Scan for the cell matching the given text and deliver its (x, y) coordinate at center. 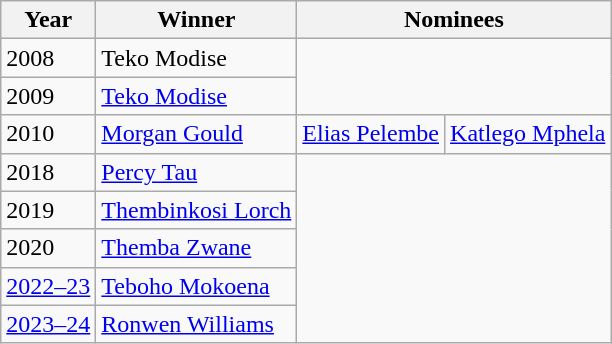
Teboho Mokoena (196, 286)
2009 (48, 96)
2010 (48, 134)
Thembinkosi Lorch (196, 210)
Ronwen Williams (196, 324)
Katlego Mphela (528, 134)
Morgan Gould (196, 134)
Winner (196, 20)
Percy Tau (196, 172)
Nominees (454, 20)
2019 (48, 210)
2023–24 (48, 324)
Elias Pelembe (371, 134)
2022–23 (48, 286)
2018 (48, 172)
2008 (48, 58)
2020 (48, 248)
Themba Zwane (196, 248)
Year (48, 20)
